Provide the (x, y) coordinate of the cell's center where the given text is located.  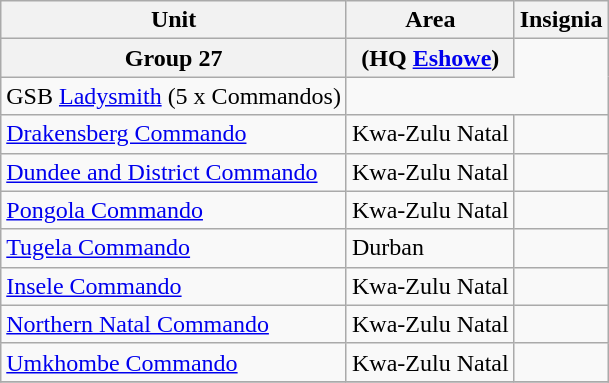
Group 27 (174, 58)
(HQ Eshowe) (430, 58)
Durban (430, 248)
Dundee and District Commando (174, 172)
Northern Natal Commando (174, 324)
Insignia (561, 20)
Insele Commando (174, 286)
Umkhombe Commando (174, 362)
Drakensberg Commando (174, 134)
Area (430, 20)
Unit (174, 20)
Tugela Commando (174, 248)
Pongola Commando (174, 210)
GSB Ladysmith (5 x Commandos) (174, 96)
